Capture the cell that displays the provided text and extract its (X, Y) central coordinate. 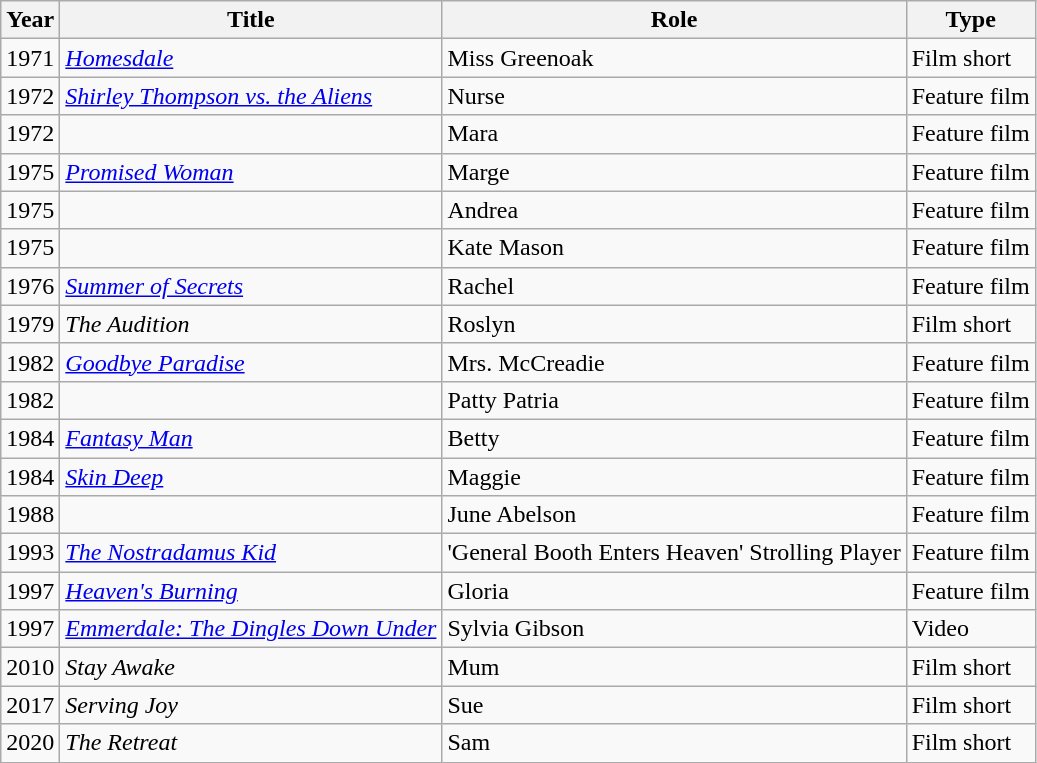
The Nostradamus Kid (251, 553)
Mrs. McCreadie (674, 362)
1988 (30, 515)
Nurse (674, 96)
2017 (30, 705)
The Retreat (251, 743)
Miss Greenoak (674, 58)
Mara (674, 134)
Patty Patria (674, 400)
Mum (674, 667)
June Abelson (674, 515)
Marge (674, 172)
Video (970, 629)
Promised Woman (251, 172)
Fantasy Man (251, 438)
Type (970, 20)
Serving Joy (251, 705)
Summer of Secrets (251, 286)
Skin Deep (251, 477)
Sam (674, 743)
Title (251, 20)
Kate Mason (674, 248)
Rachel (674, 286)
1979 (30, 324)
2010 (30, 667)
Heaven's Burning (251, 591)
2020 (30, 743)
Shirley Thompson vs. the Aliens (251, 96)
Betty (674, 438)
Stay Awake (251, 667)
Maggie (674, 477)
1993 (30, 553)
Homesdale (251, 58)
Role (674, 20)
The Audition (251, 324)
Gloria (674, 591)
Sylvia Gibson (674, 629)
Year (30, 20)
Emmerdale: The Dingles Down Under (251, 629)
'General Booth Enters Heaven' Strolling Player (674, 553)
Roslyn (674, 324)
1971 (30, 58)
1976 (30, 286)
Sue (674, 705)
Goodbye Paradise (251, 362)
Andrea (674, 210)
